Return (X, Y) of the center of cell containing provided text 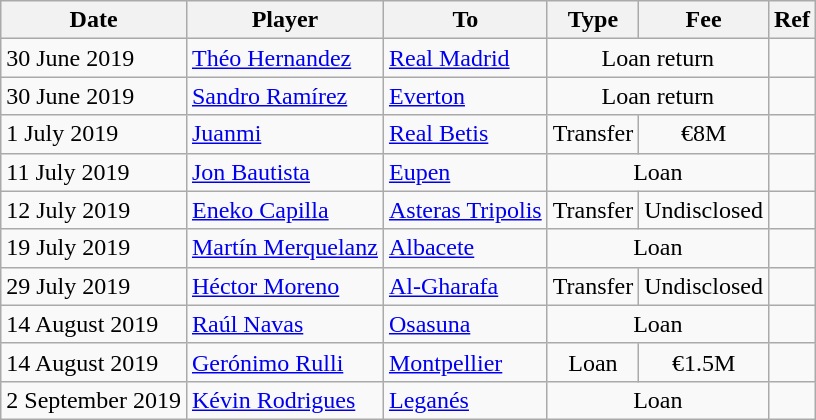
€1.5M (704, 362)
Everton (465, 96)
Kévin Rodrigues (284, 400)
Asteras Tripolis (465, 210)
Ref (792, 20)
Al-Gharafa (465, 286)
Leganés (465, 400)
€8M (704, 134)
Gerónimo Rulli (284, 362)
Type (593, 20)
Théo Hernandez (284, 58)
Fee (704, 20)
To (465, 20)
Real Betis (465, 134)
Albacete (465, 248)
Juanmi (284, 134)
Raúl Navas (284, 324)
Sandro Ramírez (284, 96)
19 July 2019 (94, 248)
Real Madrid (465, 58)
Héctor Moreno (284, 286)
1 July 2019 (94, 134)
29 July 2019 (94, 286)
2 September 2019 (94, 400)
Player (284, 20)
Jon Bautista (284, 172)
11 July 2019 (94, 172)
Date (94, 20)
Martín Merquelanz (284, 248)
Eupen (465, 172)
Osasuna (465, 324)
Montpellier (465, 362)
Eneko Capilla (284, 210)
12 July 2019 (94, 210)
